Locate the cell with the specified text and output its (x, y) center coordinate. 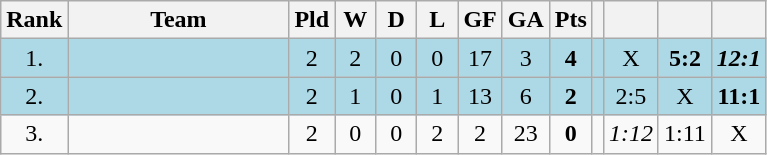
GA (526, 20)
L (438, 20)
6 (526, 96)
D (396, 20)
23 (526, 134)
Pts (570, 20)
Team (178, 20)
Pld (312, 20)
11:1 (738, 96)
1. (34, 58)
13 (480, 96)
GF (480, 20)
3 (526, 58)
2. (34, 96)
17 (480, 58)
5:2 (684, 58)
1:11 (684, 134)
2:5 (630, 96)
Rank (34, 20)
1:12 (630, 134)
3. (34, 134)
W (356, 20)
4 (570, 58)
12:1 (738, 58)
